From the cell containing the given text, extract its center point as [x, y] coordinate. 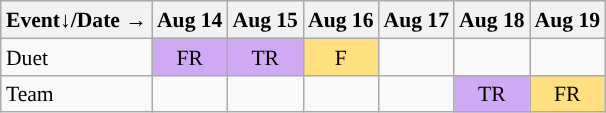
Event↓/Date → [76, 20]
Aug 19 [568, 20]
Aug 15 [265, 20]
Team [76, 94]
Aug 18 [492, 20]
Duet [76, 56]
F [341, 56]
Aug 17 [417, 20]
Aug 16 [341, 20]
Aug 14 [190, 20]
